Pinpoint the cell where the given text exists, returning its [x, y] midpoint coordinate. 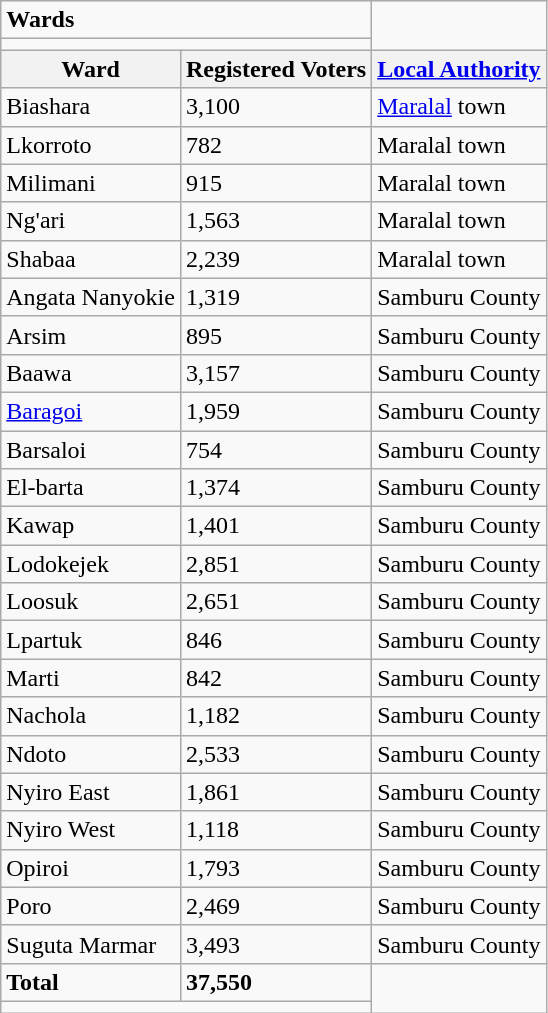
1,959 [276, 411]
1,563 [276, 221]
754 [276, 449]
Nyiro East [91, 792]
Ng'ari [91, 221]
Total [91, 982]
Nachola [91, 716]
Nyiro West [91, 830]
3,493 [276, 944]
Wards [186, 20]
895 [276, 335]
Registered Voters [276, 69]
1,319 [276, 297]
Arsim [91, 335]
Suguta Marmar [91, 944]
1,793 [276, 868]
Opiroi [91, 868]
Local Authority [459, 69]
3,157 [276, 373]
915 [276, 183]
782 [276, 145]
Ward [91, 69]
Loosuk [91, 602]
Poro [91, 906]
2,469 [276, 906]
Marti [91, 678]
Angata Nanyokie [91, 297]
Biashara [91, 107]
Milimani [91, 183]
Ndoto [91, 754]
2,239 [276, 259]
1,118 [276, 830]
2,533 [276, 754]
Lodokejek [91, 564]
846 [276, 640]
1,861 [276, 792]
1,182 [276, 716]
Lkorroto [91, 145]
37,550 [276, 982]
Kawap [91, 526]
Shabaa [91, 259]
Lpartuk [91, 640]
1,401 [276, 526]
3,100 [276, 107]
842 [276, 678]
1,374 [276, 488]
2,851 [276, 564]
Baawa [91, 373]
2,651 [276, 602]
Baragoi [91, 411]
El-barta [91, 488]
Barsaloi [91, 449]
